Identify which cell holds the provided text, then report its [X, Y] central coordinate. 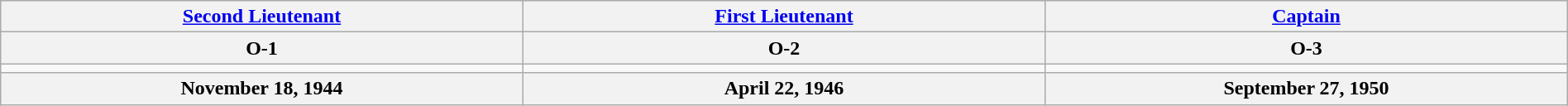
April 22, 1946 [784, 89]
O-3 [1307, 48]
November 18, 1944 [262, 89]
Second Lieutenant [262, 17]
O-1 [262, 48]
September 27, 1950 [1307, 89]
First Lieutenant [784, 17]
Captain [1307, 17]
O-2 [784, 48]
